Extract the [x, y] coordinate from the center of the cell holding the provided text.  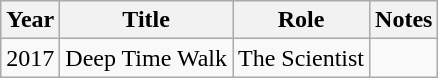
The Scientist [300, 58]
Notes [404, 20]
Role [300, 20]
Year [30, 20]
2017 [30, 58]
Title [146, 20]
Deep Time Walk [146, 58]
